Extract the (x, y) coordinate from the center of the cell holding the provided text.  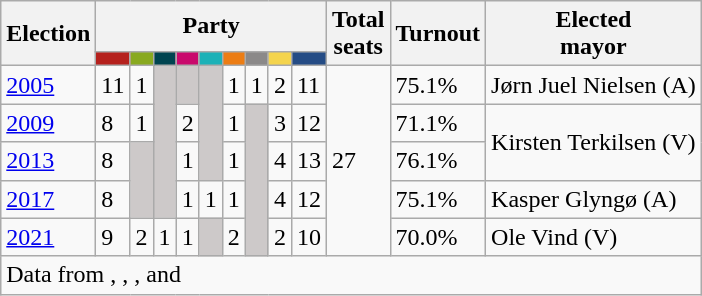
Jørn Juel Nielsen (A) (594, 85)
70.0% (438, 237)
3 (280, 123)
2021 (48, 237)
2017 (48, 199)
13 (308, 161)
Totalseats (358, 34)
9 (113, 237)
2013 (48, 161)
27 (358, 161)
Kasper Glyngø (A) (594, 199)
Election (48, 34)
Data from , , , and (352, 275)
Kirsten Terkilsen (V) (594, 142)
71.1% (438, 123)
Turnout (438, 34)
Electedmayor (594, 34)
76.1% (438, 161)
2005 (48, 85)
10 (308, 237)
Party (212, 26)
2009 (48, 123)
Ole Vind (V) (594, 237)
